Extract the [x, y] coordinate from the center of the cell holding the provided text.  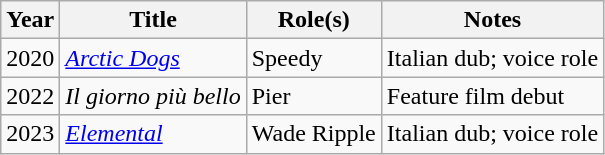
Arctic Dogs [153, 58]
Feature film debut [492, 96]
Wade Ripple [314, 134]
Title [153, 20]
2022 [30, 96]
Year [30, 20]
Elemental [153, 134]
2023 [30, 134]
Speedy [314, 58]
Il giorno più bello [153, 96]
2020 [30, 58]
Notes [492, 20]
Pier [314, 96]
Role(s) [314, 20]
